Search for the cell housing the specified text and yield its [x, y] center coordinate. 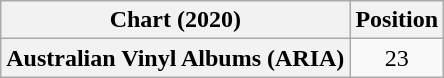
23 [397, 58]
Chart (2020) [176, 20]
Australian Vinyl Albums (ARIA) [176, 58]
Position [397, 20]
